Capture the cell that displays the provided text and extract its (X, Y) central coordinate. 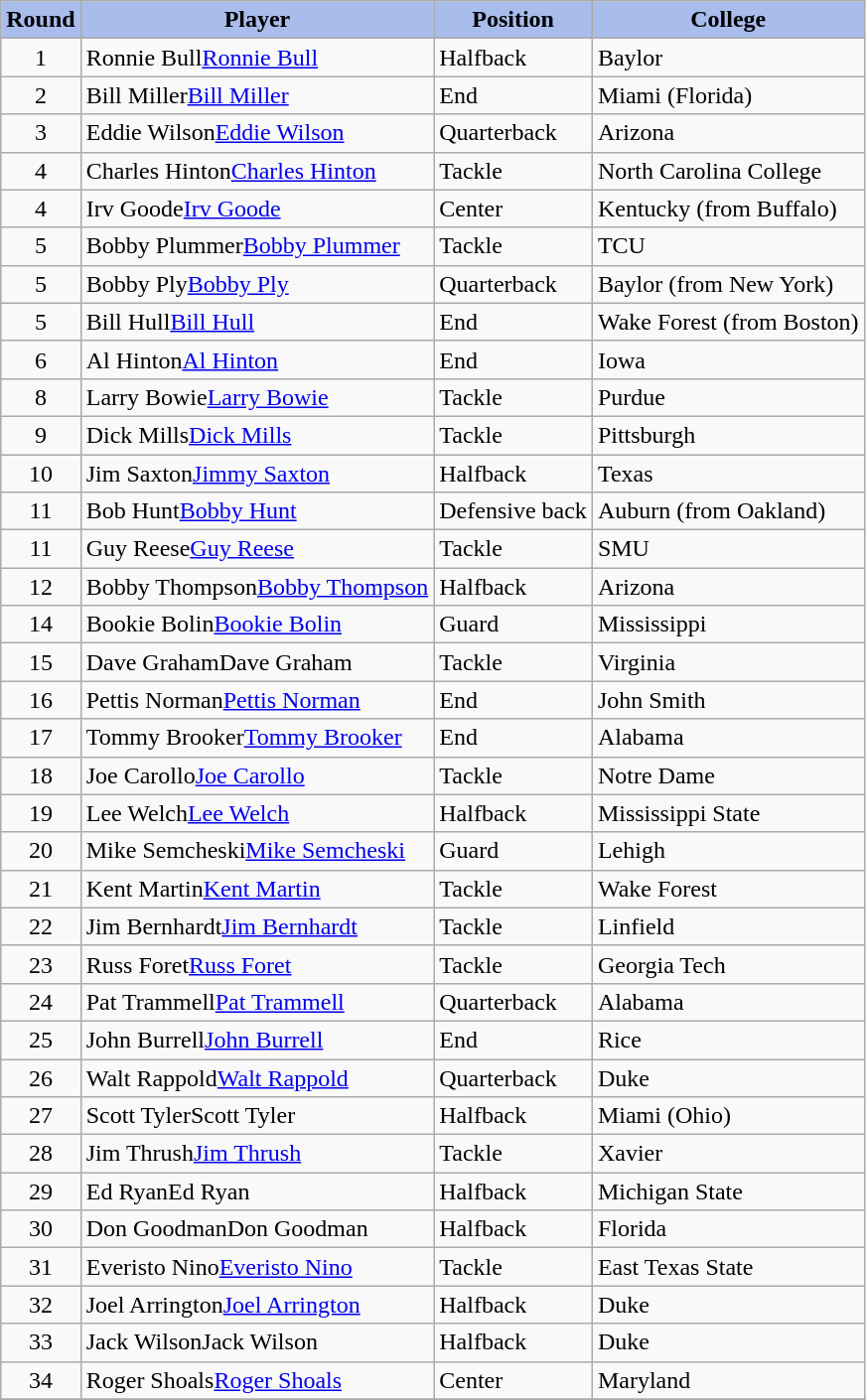
Player (257, 20)
Walt RappoldWalt Rappold (257, 1077)
East Texas State (728, 1267)
Bill MillerBill Miller (257, 95)
Kent MartinKent Martin (257, 889)
Everisto NinoEveristo Nino (257, 1267)
30 (41, 1229)
17 (41, 738)
20 (41, 851)
Defensive back (513, 511)
Bobby PlyBobby Ply (257, 284)
25 (41, 1040)
29 (41, 1191)
19 (41, 813)
Linfield (728, 926)
Jim SaxtonJimmy Saxton (257, 474)
Auburn (from Oakland) (728, 511)
Michigan State (728, 1191)
3 (41, 133)
Pat TrammellPat Trammell (257, 1002)
Dave GrahamDave Graham (257, 662)
Wake Forest (728, 889)
26 (41, 1077)
10 (41, 474)
28 (41, 1154)
32 (41, 1305)
North Carolina College (728, 171)
Dick MillsDick Mills (257, 435)
Charles HintonCharles Hinton (257, 171)
Scott TylerScott Tyler (257, 1116)
Virginia (728, 662)
Bill HullBill Hull (257, 322)
Russ ForetRuss Foret (257, 964)
Baylor (728, 58)
33 (41, 1342)
Bobby PlummerBobby Plummer (257, 246)
Jim ThrushJim Thrush (257, 1154)
Mississippi (728, 625)
Tommy BrookerTommy Brooker (257, 738)
8 (41, 397)
Ronnie BullRonnie Bull (257, 58)
34 (41, 1380)
24 (41, 1002)
Mississippi State (728, 813)
Lehigh (728, 851)
21 (41, 889)
Bookie BolinBookie Bolin (257, 625)
Miami (Florida) (728, 95)
Georgia Tech (728, 964)
Iowa (728, 359)
Mike SemcheskiMike Semcheski (257, 851)
15 (41, 662)
Al HintonAl Hinton (257, 359)
22 (41, 926)
27 (41, 1116)
John BurrellJohn Burrell (257, 1040)
Pettis NormanPettis Norman (257, 700)
Notre Dame (728, 775)
9 (41, 435)
Ed RyanEd Ryan (257, 1191)
Jack WilsonJack Wilson (257, 1342)
Florida (728, 1229)
23 (41, 964)
Bob HuntBobby Hunt (257, 511)
2 (41, 95)
Jim BernhardtJim Bernhardt (257, 926)
John Smith (728, 700)
Maryland (728, 1380)
Miami (Ohio) (728, 1116)
Texas (728, 474)
Wake Forest (from Boston) (728, 322)
Position (513, 20)
Purdue (728, 397)
Guy ReeseGuy Reese (257, 549)
Roger ShoalsRoger Shoals (257, 1380)
16 (41, 700)
Joe CarolloJoe Carollo (257, 775)
Don GoodmanDon Goodman (257, 1229)
Irv GoodeIrv Goode (257, 209)
Larry BowieLarry Bowie (257, 397)
SMU (728, 549)
1 (41, 58)
TCU (728, 246)
12 (41, 587)
College (728, 20)
6 (41, 359)
Xavier (728, 1154)
Joel ArringtonJoel Arrington (257, 1305)
Rice (728, 1040)
Baylor (from New York) (728, 284)
18 (41, 775)
14 (41, 625)
Eddie WilsonEddie Wilson (257, 133)
Kentucky (from Buffalo) (728, 209)
Pittsburgh (728, 435)
Round (41, 20)
31 (41, 1267)
Bobby ThompsonBobby Thompson (257, 587)
Lee WelchLee Welch (257, 813)
